Output the [x, y] coordinate of the center of the cell containing the given text.  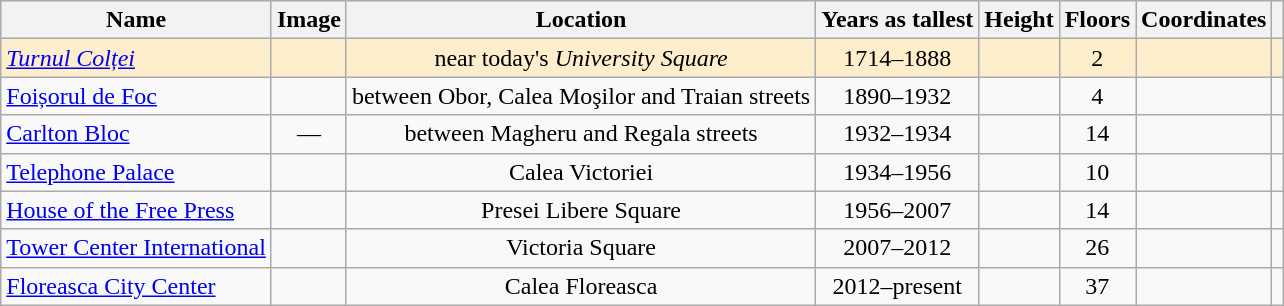
Carlton Bloc [136, 134]
1934–1956 [898, 172]
2 [1097, 58]
House of the Free Press [136, 210]
Floreasca City Center [136, 286]
Name [136, 20]
Turnul Colței [136, 58]
Calea Victoriei [580, 172]
between Magheru and Regala streets [580, 134]
1714–1888 [898, 58]
1956–2007 [898, 210]
Victoria Square [580, 248]
Calea Floreasca [580, 286]
Foișorul de Foc [136, 96]
Years as tallest [898, 20]
Telephone Palace [136, 172]
Height [1019, 20]
near today's University Square [580, 58]
37 [1097, 286]
1890–1932 [898, 96]
Tower Center International [136, 248]
Presei Libere Square [580, 210]
1932–1934 [898, 134]
Image [308, 20]
— [308, 134]
4 [1097, 96]
Floors [1097, 20]
Location [580, 20]
26 [1097, 248]
2007–2012 [898, 248]
10 [1097, 172]
between Obor, Calea Moşilor and Traian streets [580, 96]
2012–present [898, 286]
Coordinates [1204, 20]
